For the text-containing cell, return its midpoint in [X, Y] coordinate format. 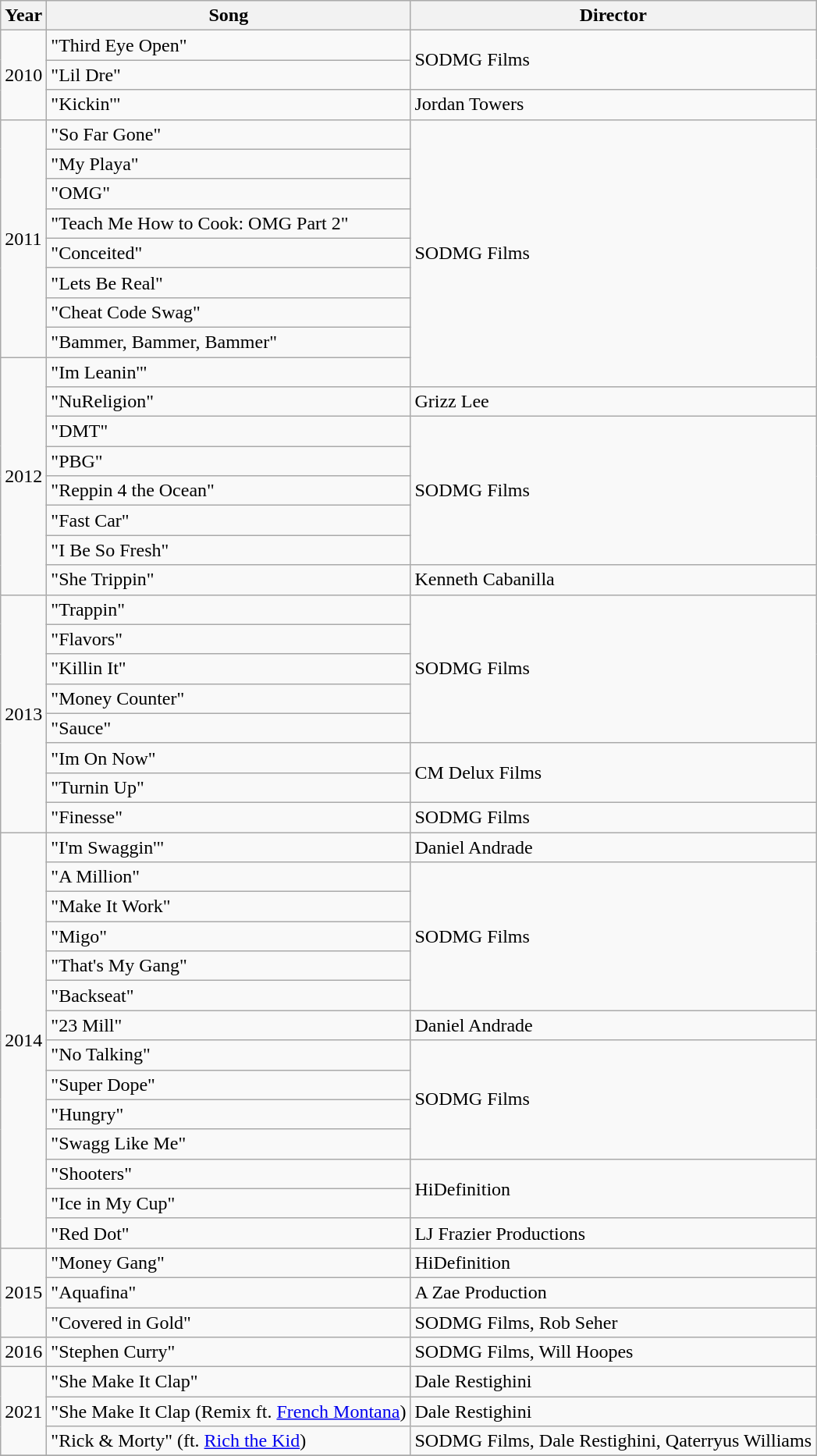
"I Be So Fresh" [229, 550]
"She Make It Clap" [229, 1382]
LJ Frazier Productions [613, 1233]
"Migo" [229, 936]
"Trappin" [229, 609]
A Zae Production [613, 1292]
"So Far Gone" [229, 134]
"My Playa" [229, 164]
"Killin It" [229, 669]
"Super Dope" [229, 1085]
"Money Gang" [229, 1262]
"Hungry" [229, 1114]
"Stephen Curry" [229, 1352]
SODMG Films, Rob Seher [613, 1323]
2016 [23, 1352]
"Ice in My Cup" [229, 1203]
"Lil Dre" [229, 75]
"She Trippin" [229, 580]
"Swagg Like Me" [229, 1144]
"Third Eye Open" [229, 45]
"Covered in Gold" [229, 1323]
"Aquafina" [229, 1292]
"Im On Now" [229, 758]
"Sauce" [229, 728]
Jordan Towers [613, 105]
"Flavors" [229, 639]
"Teach Me How to Cook: OMG Part 2" [229, 223]
"Im Leanin'" [229, 372]
"DMT" [229, 431]
"Money Counter" [229, 698]
"Backseat" [229, 996]
"OMG" [229, 194]
"Finesse" [229, 817]
"Shooters" [229, 1174]
"Reppin 4 the Ocean" [229, 491]
Year [23, 16]
2015 [23, 1292]
"She Make It Clap (Remix ft. French Montana) [229, 1412]
"Make It Work" [229, 907]
Director [613, 16]
"Conceited" [229, 253]
"23 Mill" [229, 1025]
"No Talking" [229, 1055]
"Cheat Code Swag" [229, 312]
"Fast Car" [229, 520]
"Red Dot" [229, 1233]
"Rick & Morty" (ft. Rich the Kid) [229, 1441]
2021 [23, 1412]
SODMG Films, Dale Restighini, Qaterryus Williams [613, 1441]
2014 [23, 1039]
2012 [23, 476]
SODMG Films, Will Hoopes [613, 1352]
2011 [23, 238]
"A Million" [229, 877]
Grizz Lee [613, 402]
"NuReligion" [229, 402]
"Lets Be Real" [229, 282]
Kenneth Cabanilla [613, 580]
"Kickin'" [229, 105]
"That's My Gang" [229, 966]
2010 [23, 75]
Song [229, 16]
"Turnin Up" [229, 787]
2013 [23, 713]
"Bammer, Bammer, Bammer" [229, 342]
"I'm Swaggin'" [229, 847]
CM Delux Films [613, 772]
"PBG" [229, 461]
